Output the (x, y) coordinate of the center of the cell containing the given text.  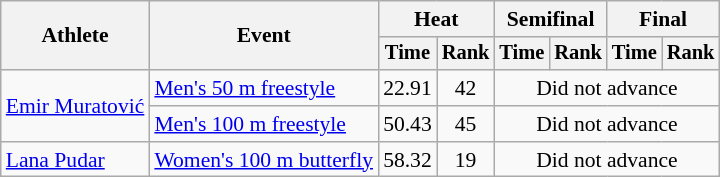
Men's 100 m freestyle (264, 124)
Semifinal (550, 19)
Emir Muratović (76, 106)
Athlete (76, 36)
Final (663, 19)
Men's 50 m freestyle (264, 88)
42 (466, 88)
50.43 (408, 124)
22.91 (408, 88)
Heat (436, 19)
45 (466, 124)
Event (264, 36)
